Capture the cell that displays the provided text and extract its (x, y) central coordinate. 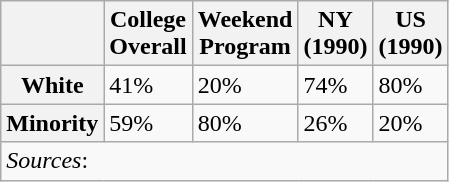
41% (148, 85)
NY(1990) (336, 34)
74% (336, 85)
CollegeOverall (148, 34)
US(1990) (410, 34)
White (52, 85)
Minority (52, 123)
59% (148, 123)
26% (336, 123)
Sources: (224, 161)
WeekendProgram (245, 34)
